Return the (x, y) coordinate for the center point of the cell that contains the specified text.  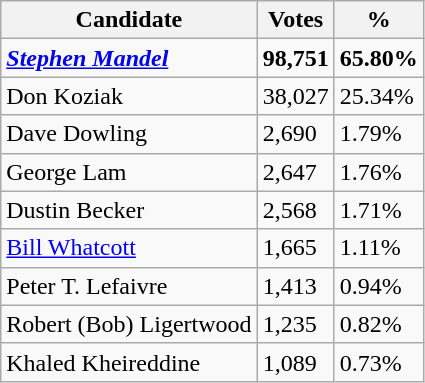
Bill Whatcott (129, 248)
0.94% (378, 286)
% (378, 20)
Dave Dowling (129, 134)
2,647 (296, 172)
Votes (296, 20)
1,665 (296, 248)
1,089 (296, 362)
0.73% (378, 362)
0.82% (378, 324)
1.71% (378, 210)
2,690 (296, 134)
1.11% (378, 248)
1.76% (378, 172)
Khaled Kheireddine (129, 362)
98,751 (296, 58)
Stephen Mandel (129, 58)
Dustin Becker (129, 210)
Candidate (129, 20)
65.80% (378, 58)
38,027 (296, 96)
1,413 (296, 286)
2,568 (296, 210)
1,235 (296, 324)
Don Koziak (129, 96)
George Lam (129, 172)
Peter T. Lefaivre (129, 286)
Robert (Bob) Ligertwood (129, 324)
1.79% (378, 134)
25.34% (378, 96)
